For the text-containing cell, return its midpoint in [X, Y] coordinate format. 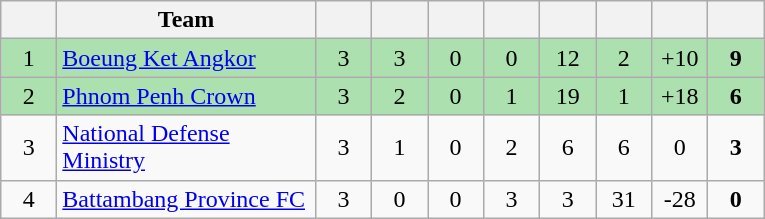
+10 [680, 58]
National Defense Ministry [186, 148]
9 [736, 58]
Battambang Province FC [186, 199]
12 [568, 58]
+18 [680, 96]
4 [29, 199]
Team [186, 20]
31 [624, 199]
19 [568, 96]
Boeung Ket Angkor [186, 58]
-28 [680, 199]
Phnom Penh Crown [186, 96]
